Return (X, Y) of the center of cell containing provided text 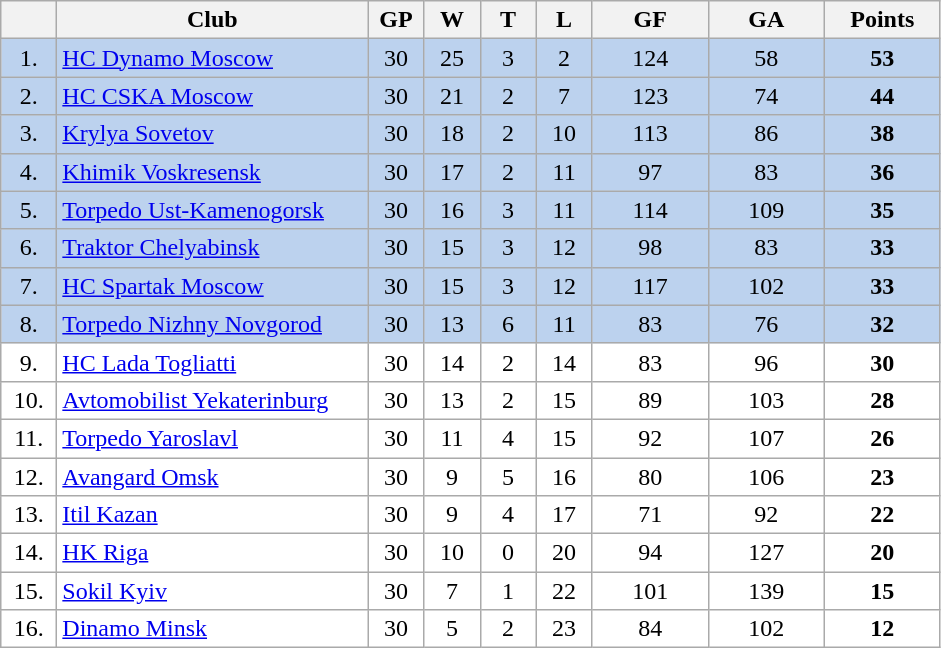
Torpedo Ust-Kamenogorsk (212, 210)
98 (650, 248)
86 (766, 134)
12. (29, 477)
16. (29, 629)
76 (766, 324)
96 (766, 362)
3. (29, 134)
58 (766, 58)
HC Spartak Moscow (212, 286)
80 (650, 477)
26 (882, 438)
HC CSKA Moscow (212, 96)
103 (766, 400)
123 (650, 96)
HC Lada Togliatti (212, 362)
L (564, 20)
21 (452, 96)
Torpedo Yaroslavl (212, 438)
14. (29, 553)
GP (396, 20)
13. (29, 515)
53 (882, 58)
Avtomobilist Yekaterinburg (212, 400)
Itil Kazan (212, 515)
Avangard Omsk (212, 477)
74 (766, 96)
Club (212, 20)
38 (882, 134)
Sokil Kyiv (212, 591)
109 (766, 210)
89 (650, 400)
28 (882, 400)
GA (766, 20)
1. (29, 58)
124 (650, 58)
5. (29, 210)
Krylya Sovetov (212, 134)
106 (766, 477)
HK Riga (212, 553)
36 (882, 172)
W (452, 20)
6 (508, 324)
10. (29, 400)
HC Dynamo Moscow (212, 58)
113 (650, 134)
0 (508, 553)
107 (766, 438)
4. (29, 172)
11. (29, 438)
127 (766, 553)
101 (650, 591)
97 (650, 172)
8. (29, 324)
7. (29, 286)
25 (452, 58)
1 (508, 591)
94 (650, 553)
Torpedo Nizhny Novgorod (212, 324)
15. (29, 591)
Dinamo Minsk (212, 629)
84 (650, 629)
117 (650, 286)
139 (766, 591)
2. (29, 96)
35 (882, 210)
6. (29, 248)
Points (882, 20)
114 (650, 210)
18 (452, 134)
32 (882, 324)
9. (29, 362)
44 (882, 96)
T (508, 20)
71 (650, 515)
Khimik Voskresensk (212, 172)
GF (650, 20)
Traktor Chelyabinsk (212, 248)
